Pinpoint the cell where the given text exists, returning its [X, Y] midpoint coordinate. 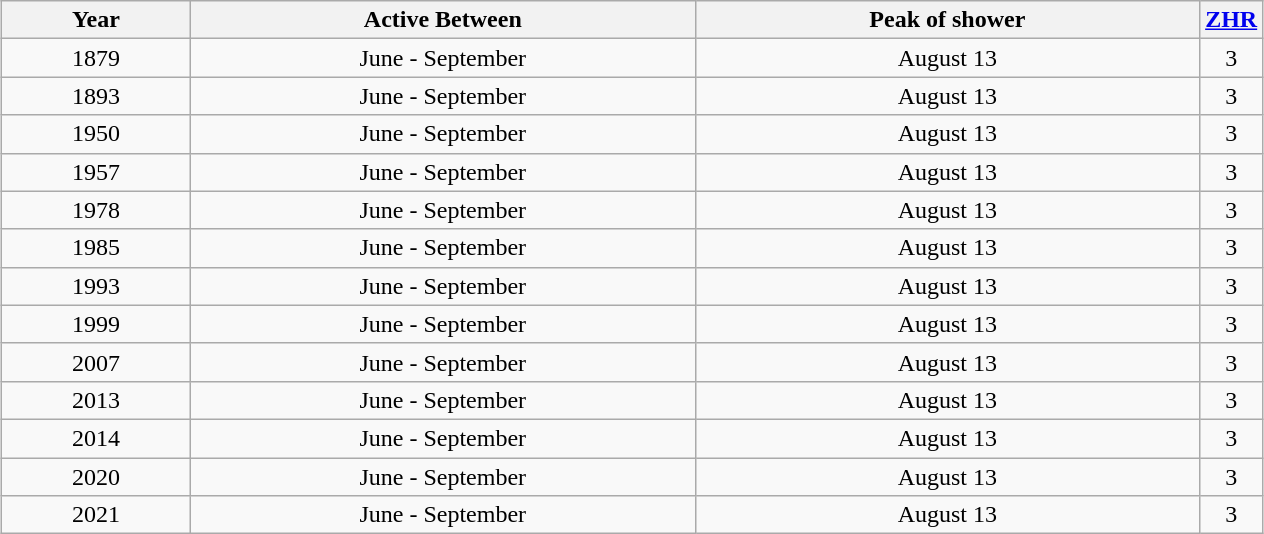
1893 [96, 96]
2007 [96, 362]
1879 [96, 58]
1985 [96, 248]
2014 [96, 438]
Peak of shower [948, 20]
Year [96, 20]
2021 [96, 515]
1978 [96, 210]
Active Between [444, 20]
2020 [96, 477]
1993 [96, 286]
1950 [96, 134]
ZHR [1232, 20]
1999 [96, 324]
2013 [96, 400]
1957 [96, 172]
